Pinpoint the cell where the given text exists, returning its (X, Y) midpoint coordinate. 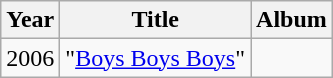
2006 (30, 58)
Year (30, 20)
"Boys Boys Boys" (156, 58)
Album (292, 20)
Title (156, 20)
